Provide the [x, y] coordinate of the cell's center where the given text is located.  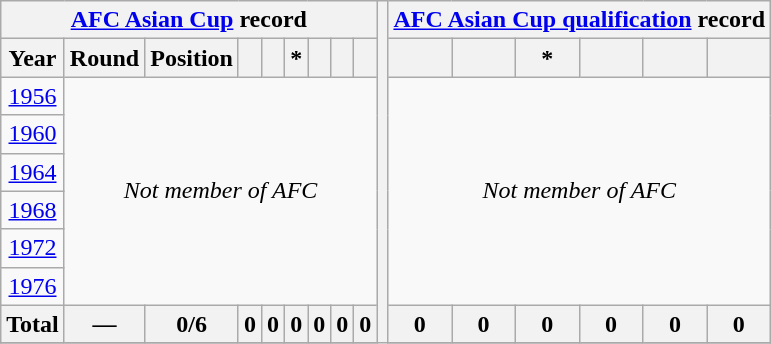
1976 [33, 286]
Total [33, 324]
AFC Asian Cup qualification record [580, 20]
Position [192, 58]
0/6 [192, 324]
1960 [33, 134]
Year [33, 58]
1956 [33, 96]
— [104, 324]
Round [104, 58]
AFC Asian Cup record [189, 20]
1968 [33, 210]
1964 [33, 172]
1972 [33, 248]
